Locate the cell with the specified text and output its (X, Y) center coordinate. 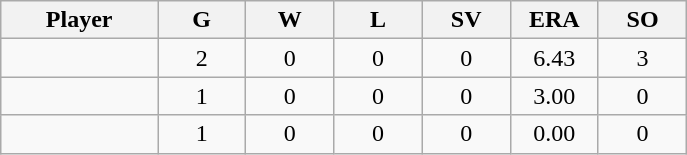
W (290, 20)
2 (202, 58)
3 (642, 58)
G (202, 20)
SO (642, 20)
6.43 (554, 58)
Player (80, 20)
SV (466, 20)
3.00 (554, 96)
ERA (554, 20)
L (378, 20)
0.00 (554, 134)
